Pinpoint the cell where the given text exists, returning its (X, Y) midpoint coordinate. 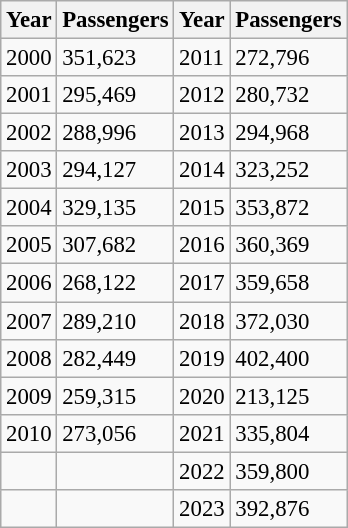
329,135 (116, 208)
2002 (29, 133)
2012 (202, 95)
372,030 (288, 321)
2009 (29, 396)
307,682 (116, 245)
359,658 (288, 283)
2016 (202, 245)
288,996 (116, 133)
2008 (29, 358)
2021 (202, 433)
280,732 (288, 95)
289,210 (116, 321)
2003 (29, 170)
272,796 (288, 58)
2004 (29, 208)
335,804 (288, 433)
2005 (29, 245)
2023 (202, 509)
360,369 (288, 245)
2018 (202, 321)
2000 (29, 58)
294,127 (116, 170)
268,122 (116, 283)
282,449 (116, 358)
2020 (202, 396)
295,469 (116, 95)
2001 (29, 95)
213,125 (288, 396)
323,252 (288, 170)
2013 (202, 133)
359,800 (288, 471)
2006 (29, 283)
402,400 (288, 358)
2007 (29, 321)
259,315 (116, 396)
2022 (202, 471)
2010 (29, 433)
2014 (202, 170)
351,623 (116, 58)
2017 (202, 283)
294,968 (288, 133)
392,876 (288, 509)
2015 (202, 208)
2011 (202, 58)
2019 (202, 358)
273,056 (116, 433)
353,872 (288, 208)
